From the cell containing the given text, extract its center point as (X, Y) coordinate. 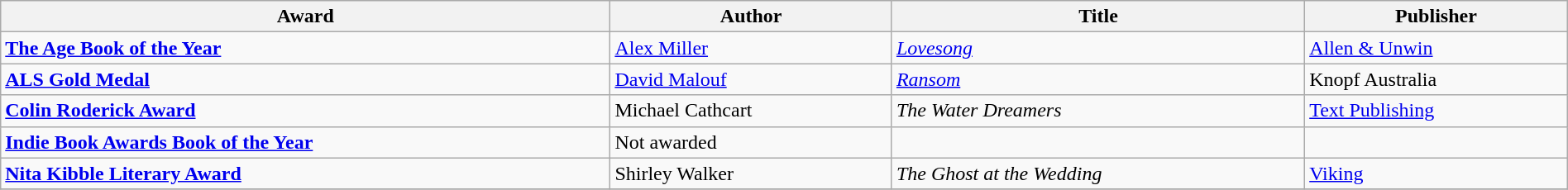
Award (306, 17)
The Water Dreamers (1098, 111)
David Malouf (751, 79)
Viking (1437, 173)
Michael Cathcart (751, 111)
Knopf Australia (1437, 79)
Author (751, 17)
ALS Gold Medal (306, 79)
Ransom (1098, 79)
Title (1098, 17)
The Ghost at the Wedding (1098, 173)
Lovesong (1098, 48)
Alex Miller (751, 48)
Shirley Walker (751, 173)
Allen & Unwin (1437, 48)
Text Publishing (1437, 111)
Indie Book Awards Book of the Year (306, 142)
Not awarded (751, 142)
The Age Book of the Year (306, 48)
Colin Roderick Award (306, 111)
Publisher (1437, 17)
Nita Kibble Literary Award (306, 173)
